Scan for the cell matching the given text and deliver its (x, y) coordinate at center. 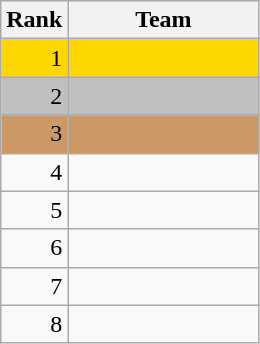
2 (34, 96)
3 (34, 134)
7 (34, 286)
8 (34, 324)
1 (34, 58)
Rank (34, 20)
6 (34, 248)
Team (164, 20)
5 (34, 210)
4 (34, 172)
